Scan for the cell matching the given text and deliver its [X, Y] coordinate at center. 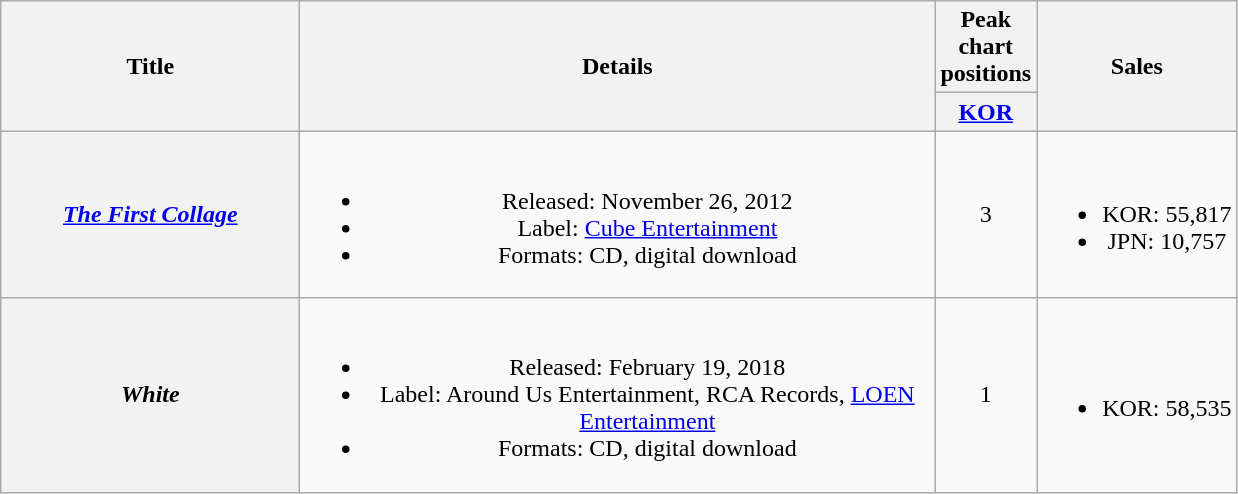
Details [618, 66]
KOR: 55,817JPN: 10,757 [1137, 214]
KOR [986, 112]
Peak chart positions [986, 47]
The First Collage [150, 214]
White [150, 395]
Sales [1137, 66]
Title [150, 66]
Released: February 19, 2018Label: Around Us Entertainment, RCA Records, LOEN EntertainmentFormats: CD, digital download [618, 395]
1 [986, 395]
KOR: 58,535 [1137, 395]
3 [986, 214]
Released: November 26, 2012Label: Cube EntertainmentFormats: CD, digital download [618, 214]
